Search for the cell housing the specified text and yield its (X, Y) center coordinate. 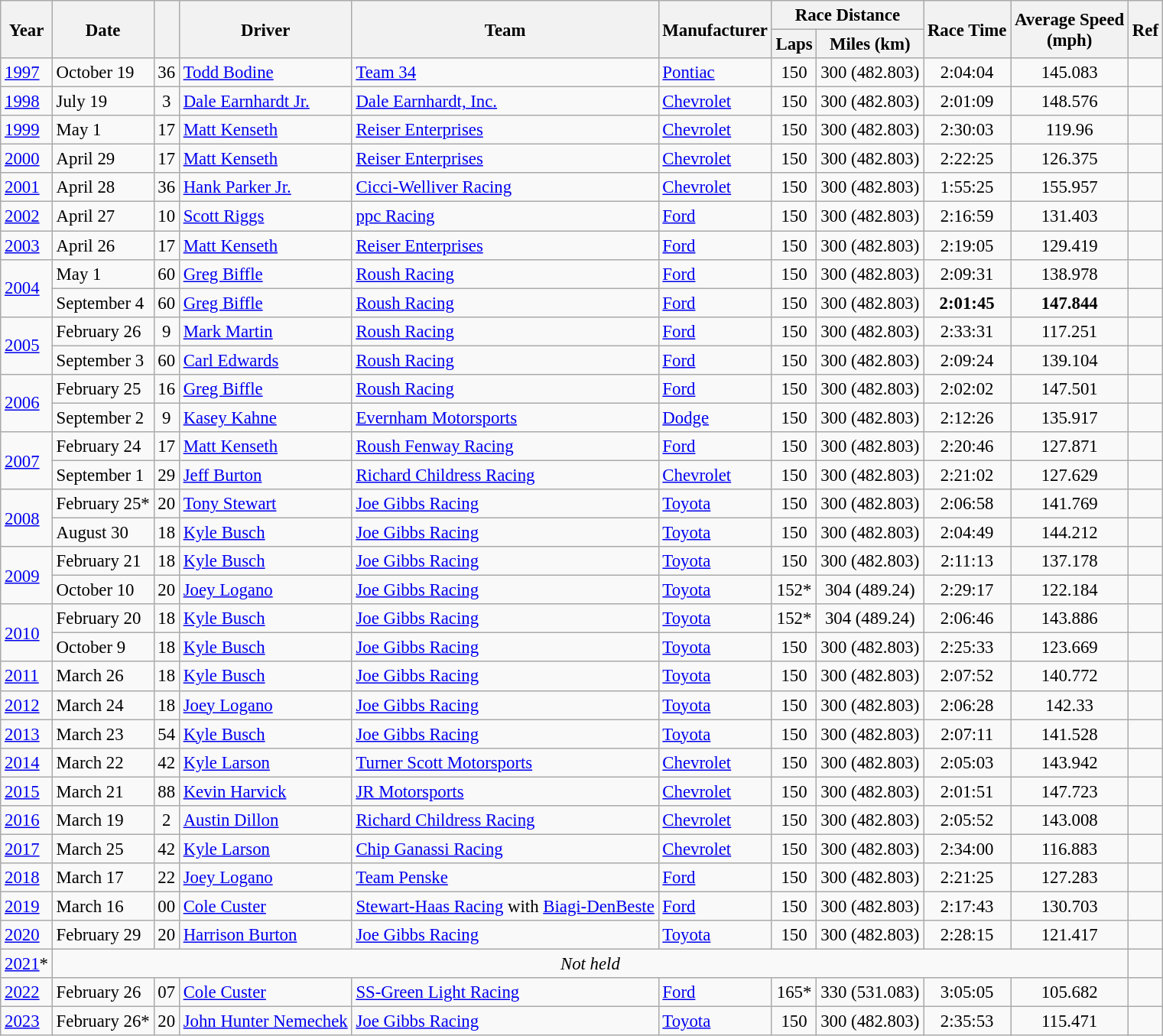
April 26 (102, 245)
2018 (27, 878)
2004 (27, 287)
March 25 (102, 849)
2:35:53 (967, 1021)
2:05:52 (967, 820)
147.844 (1070, 303)
115.471 (1070, 1021)
Laps (794, 44)
138.978 (1070, 274)
Date (102, 29)
10 (167, 216)
2021* (27, 964)
2023 (27, 1021)
116.883 (1070, 849)
2:12:26 (967, 417)
Mark Martin (265, 331)
February 26* (102, 1021)
Austin Dillon (265, 820)
2:25:33 (967, 648)
1998 (27, 102)
117.251 (1070, 331)
2017 (27, 849)
2 (167, 820)
September 2 (102, 417)
February 24 (102, 447)
140.772 (1070, 677)
29 (167, 475)
2002 (27, 216)
Driver (265, 29)
2:11:13 (967, 561)
2000 (27, 159)
22 (167, 878)
April 27 (102, 216)
127.283 (1070, 878)
Evernham Motorsports (505, 417)
2005 (27, 346)
2011 (27, 677)
February 21 (102, 561)
July 19 (102, 102)
1:55:25 (967, 187)
126.375 (1070, 159)
2:02:02 (967, 389)
2:30:03 (967, 130)
2:01:51 (967, 791)
2:06:46 (967, 619)
2:09:24 (967, 360)
139.104 (1070, 360)
3 (167, 102)
2006 (27, 404)
Not held (590, 964)
2:04:04 (967, 73)
2:33:31 (967, 331)
00 (167, 906)
Kevin Harvick (265, 791)
137.178 (1070, 561)
144.212 (1070, 533)
Todd Bodine (265, 73)
2008 (27, 518)
2010 (27, 633)
February 25* (102, 504)
Team (505, 29)
Dodge (715, 417)
2:34:00 (967, 849)
07 (167, 992)
February 29 (102, 935)
Scott Riggs (265, 216)
1997 (27, 73)
Dale Earnhardt Jr. (265, 102)
September 4 (102, 303)
129.419 (1070, 245)
2012 (27, 705)
147.723 (1070, 791)
2016 (27, 820)
2001 (27, 187)
John Hunter Nemechek (265, 1021)
2003 (27, 245)
147.501 (1070, 389)
March 24 (102, 705)
October 19 (102, 73)
Pontiac (715, 73)
2:01:45 (967, 303)
142.33 (1070, 705)
Team Penske (505, 878)
February 20 (102, 619)
2:04:49 (967, 533)
Kasey Kahne (265, 417)
121.417 (1070, 935)
127.629 (1070, 475)
Jeff Burton (265, 475)
122.184 (1070, 590)
SS-Green Light Racing (505, 992)
April 29 (102, 159)
Hank Parker Jr. (265, 187)
March 17 (102, 878)
ppc Racing (505, 216)
Dale Earnhardt, Inc. (505, 102)
54 (167, 734)
143.886 (1070, 619)
2013 (27, 734)
131.403 (1070, 216)
2:17:43 (967, 906)
2015 (27, 791)
3:05:05 (967, 992)
2:06:58 (967, 504)
March 19 (102, 820)
April 28 (102, 187)
2:20:46 (967, 447)
123.669 (1070, 648)
2:29:17 (967, 590)
2:05:03 (967, 762)
Year (27, 29)
16 (167, 389)
March 21 (102, 791)
141.769 (1070, 504)
143.942 (1070, 762)
2:07:11 (967, 734)
2:21:25 (967, 878)
Tony Stewart (265, 504)
March 26 (102, 677)
Race Time (967, 29)
Team 34 (505, 73)
2:21:02 (967, 475)
2007 (27, 460)
September 1 (102, 475)
2:06:28 (967, 705)
2:01:09 (967, 102)
March 23 (102, 734)
2:09:31 (967, 274)
Harrison Burton (265, 935)
148.576 (1070, 102)
JR Motorsports (505, 791)
2:16:59 (967, 216)
127.871 (1070, 447)
2:22:25 (967, 159)
105.682 (1070, 992)
Miles (km) (870, 44)
October 10 (102, 590)
Race Distance (847, 15)
135.917 (1070, 417)
2019 (27, 906)
March 16 (102, 906)
130.703 (1070, 906)
Stewart-Haas Racing with Biagi-DenBeste (505, 906)
Chip Ganassi Racing (505, 849)
88 (167, 791)
Cicci-Welliver Racing (505, 187)
119.96 (1070, 130)
2:28:15 (967, 935)
1999 (27, 130)
143.008 (1070, 820)
2014 (27, 762)
Turner Scott Motorsports (505, 762)
2009 (27, 575)
2020 (27, 935)
Carl Edwards (265, 360)
155.957 (1070, 187)
March 22 (102, 762)
330 (531.083) (870, 992)
Ref (1145, 29)
165* (794, 992)
Manufacturer (715, 29)
145.083 (1070, 73)
2:19:05 (967, 245)
2:07:52 (967, 677)
141.528 (1070, 734)
October 9 (102, 648)
Roush Fenway Racing (505, 447)
Average Speed(mph) (1070, 29)
February 25 (102, 389)
September 3 (102, 360)
2022 (27, 992)
August 30 (102, 533)
